Scan for the cell matching the given text and deliver its [x, y] coordinate at center. 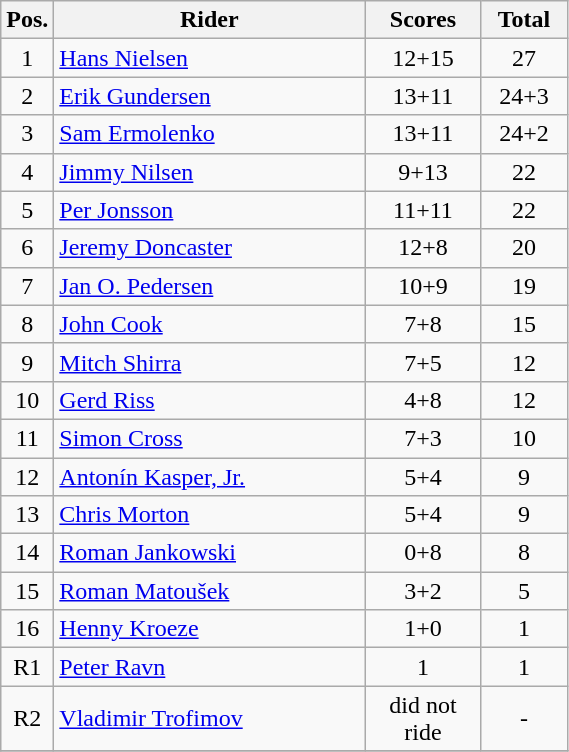
7+3 [423, 438]
Per Jonsson [210, 210]
Erik Gundersen [210, 96]
Pos. [28, 20]
R1 [28, 667]
Simon Cross [210, 438]
12+8 [423, 248]
- [524, 718]
Total [524, 20]
0+8 [423, 553]
Jeremy Doncaster [210, 248]
Roman Matoušek [210, 591]
Henny Kroeze [210, 629]
2 [28, 96]
27 [524, 58]
3+2 [423, 591]
did not ride [423, 718]
12+15 [423, 58]
7+8 [423, 324]
19 [524, 286]
10+9 [423, 286]
11 [28, 438]
Roman Jankowski [210, 553]
John Cook [210, 324]
24+3 [524, 96]
14 [28, 553]
11+11 [423, 210]
6 [28, 248]
20 [524, 248]
Gerd Riss [210, 400]
Sam Ermolenko [210, 134]
R2 [28, 718]
Chris Morton [210, 515]
Rider [210, 20]
Scores [423, 20]
9+13 [423, 172]
Mitch Shirra [210, 362]
13 [28, 515]
16 [28, 629]
7+5 [423, 362]
Peter Ravn [210, 667]
4 [28, 172]
Vladimir Trofimov [210, 718]
Jimmy Nilsen [210, 172]
4+8 [423, 400]
3 [28, 134]
Hans Nielsen [210, 58]
Antonín Kasper, Jr. [210, 477]
1+0 [423, 629]
24+2 [524, 134]
7 [28, 286]
Jan O. Pedersen [210, 286]
